Provide the [x, y] coordinate of the cell's center where the given text is located.  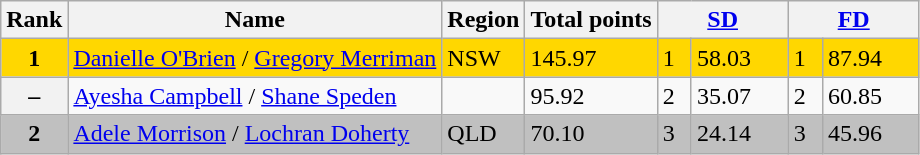
Danielle O'Brien / Gregory Merriman [255, 58]
Name [255, 20]
Adele Morrison / Lochran Doherty [255, 134]
70.10 [591, 134]
24.14 [740, 134]
58.03 [740, 58]
FD [854, 20]
Rank [34, 20]
87.94 [870, 58]
95.92 [591, 96]
Ayesha Campbell / Shane Speden [255, 96]
45.96 [870, 134]
SD [722, 20]
Region [484, 20]
35.07 [740, 96]
QLD [484, 134]
– [34, 96]
NSW [484, 58]
60.85 [870, 96]
Total points [591, 20]
145.97 [591, 58]
